Return the (x, y) coordinate for the center point of the cell that contains the specified text.  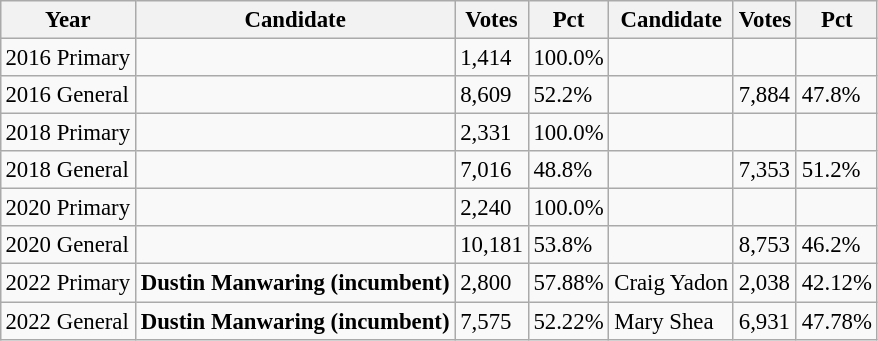
52.2% (568, 95)
2020 General (68, 245)
47.8% (836, 95)
10,181 (492, 245)
51.2% (836, 170)
6,931 (764, 321)
2,038 (764, 283)
2020 Primary (68, 208)
2022 General (68, 321)
2,331 (492, 133)
47.78% (836, 321)
Year (68, 20)
7,884 (764, 95)
8,753 (764, 245)
57.88% (568, 283)
2018 General (68, 170)
52.22% (568, 321)
2016 General (68, 95)
1,414 (492, 57)
53.8% (568, 245)
2,800 (492, 283)
2022 Primary (68, 283)
Craig Yadon (672, 283)
7,016 (492, 170)
2018 Primary (68, 133)
42.12% (836, 283)
Mary Shea (672, 321)
7,353 (764, 170)
48.8% (568, 170)
46.2% (836, 245)
2,240 (492, 208)
2016 Primary (68, 57)
8,609 (492, 95)
7,575 (492, 321)
